Find where the given text appears and provide that cell's center as [x, y] coordinate. 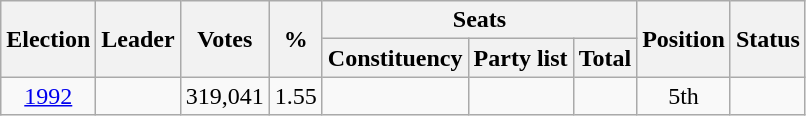
319,041 [224, 96]
Leader [138, 39]
Seats [479, 20]
Election [48, 39]
5th [684, 96]
Total [605, 58]
1.55 [296, 96]
Position [684, 39]
Votes [224, 39]
1992 [48, 96]
Constituency [395, 58]
Party list [520, 58]
Status [768, 39]
% [296, 39]
